Find where the given text appears and provide that cell's center as (X, Y) coordinate. 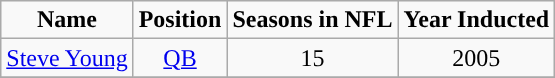
QB (180, 58)
Year Inducted (476, 20)
Seasons in NFL (312, 20)
Steve Young (67, 58)
2005 (476, 58)
Position (180, 20)
Name (67, 20)
15 (312, 58)
